Detect which cell encompasses the target text, then output its [x, y] center coordinate. 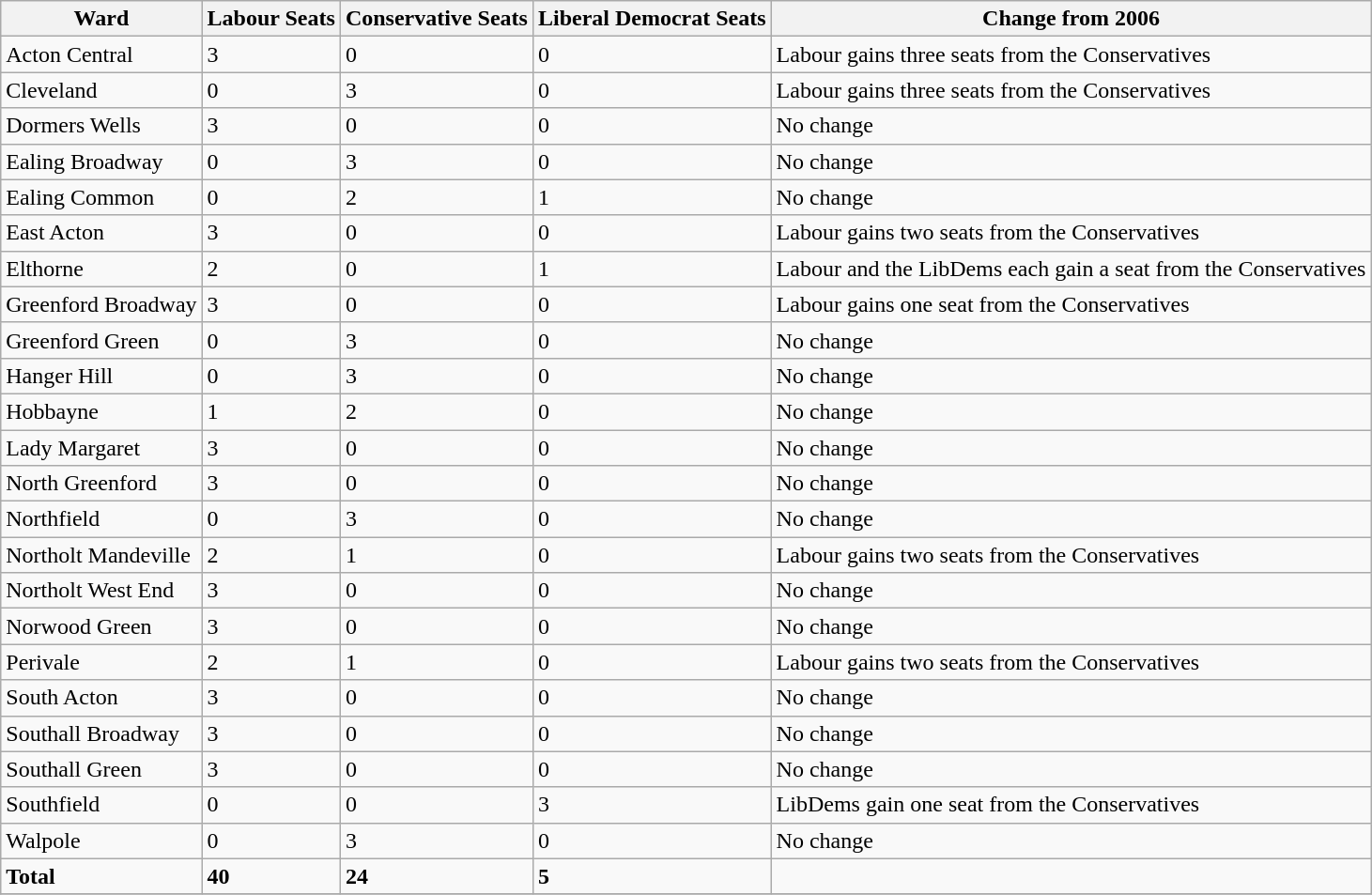
Hanger Hill [101, 376]
Ward [101, 19]
Conservative Seats [436, 19]
Perivale [101, 662]
North Greenford [101, 484]
Southall Green [101, 769]
Acton Central [101, 54]
Dormers Wells [101, 126]
LibDems gain one seat from the Conservatives [1071, 805]
Liberal Democrat Seats [652, 19]
Lady Margaret [101, 448]
Cleveland [101, 90]
Northolt West End [101, 591]
Labour Seats [270, 19]
East Acton [101, 233]
Northolt Mandeville [101, 555]
Change from 2006 [1071, 19]
Walpole [101, 841]
Labour gains one seat from the Conservatives [1071, 304]
Northfield [101, 519]
Total [101, 876]
Elthorne [101, 269]
5 [652, 876]
Labour and the LibDems each gain a seat from the Conservatives [1071, 269]
24 [436, 876]
Southall Broadway [101, 733]
Greenford Green [101, 340]
Ealing Broadway [101, 162]
Greenford Broadway [101, 304]
40 [270, 876]
South Acton [101, 698]
Ealing Common [101, 197]
Norwood Green [101, 626]
Hobbayne [101, 411]
Southfield [101, 805]
